For the text-containing cell, return its midpoint in (X, Y) coordinate format. 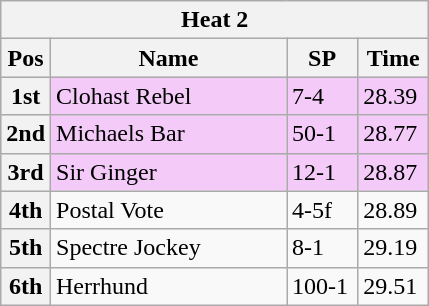
Pos (26, 58)
Herrhund (169, 286)
Sir Ginger (169, 172)
Postal Vote (169, 210)
4th (26, 210)
100-1 (322, 286)
Time (394, 58)
50-1 (322, 134)
Name (169, 58)
Spectre Jockey (169, 248)
29.51 (394, 286)
28.77 (394, 134)
28.39 (394, 96)
7-4 (322, 96)
5th (26, 248)
1st (26, 96)
28.89 (394, 210)
28.87 (394, 172)
4-5f (322, 210)
8-1 (322, 248)
SP (322, 58)
Clohast Rebel (169, 96)
2nd (26, 134)
12-1 (322, 172)
Heat 2 (215, 20)
29.19 (394, 248)
3rd (26, 172)
6th (26, 286)
Michaels Bar (169, 134)
